Identify which cell holds the provided text, then report its [X, Y] central coordinate. 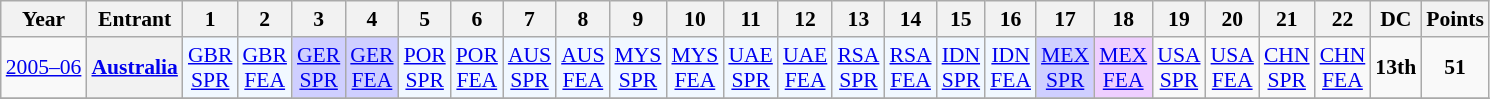
7 [530, 19]
GERFEA [372, 68]
12 [805, 19]
Year [44, 19]
Entrant [134, 19]
AUSFEA [582, 68]
6 [477, 19]
USASPR [1178, 68]
UAEFEA [805, 68]
GBRFEA [264, 68]
10 [694, 19]
MYSSPR [638, 68]
MYSFEA [694, 68]
PORSPR [425, 68]
RSAFEA [910, 68]
21 [1287, 19]
2005–06 [44, 68]
8 [582, 19]
DC [1396, 19]
RSASPR [858, 68]
20 [1232, 19]
Australia [134, 68]
13th [1396, 68]
14 [910, 19]
9 [638, 19]
5 [425, 19]
GERSPR [318, 68]
USAFEA [1232, 68]
18 [1123, 19]
16 [1010, 19]
PORFEA [477, 68]
2 [264, 19]
Points [1455, 19]
1 [210, 19]
11 [750, 19]
4 [372, 19]
CHNFEA [1343, 68]
MEXFEA [1123, 68]
UAESPR [750, 68]
GBRSPR [210, 68]
22 [1343, 19]
CHNSPR [1287, 68]
IDNSPR [962, 68]
19 [1178, 19]
AUSSPR [530, 68]
15 [962, 19]
MEXSPR [1065, 68]
51 [1455, 68]
3 [318, 19]
13 [858, 19]
17 [1065, 19]
IDNFEA [1010, 68]
